For the text-containing cell, return its midpoint in (X, Y) coordinate format. 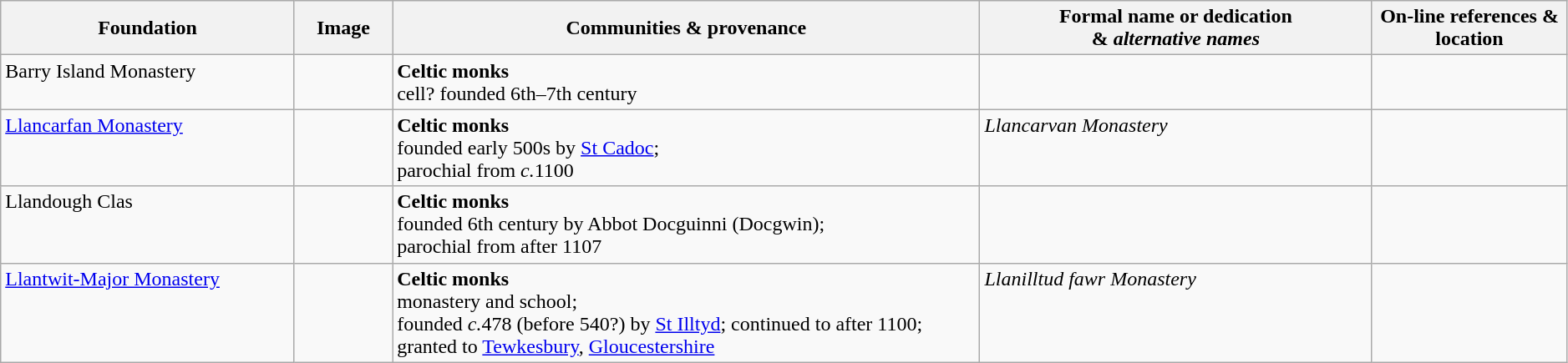
Llandough Clas (148, 224)
Celtic monksmonastery and school;founded c.478 (before 540?) by St Illtyd; continued to after 1100;granted to Tewkesbury, Gloucestershire (687, 312)
Foundation (148, 28)
Llanilltud fawr Monastery (1176, 312)
Celtic monksfounded 6th century by Abbot Docguinni (Docgwin);parochial from after 1107 (687, 224)
Celtic monkscell? founded 6th–7th century (687, 82)
Llantwit-Major Monastery (148, 312)
Communities & provenance (687, 28)
Llancarvan Monastery (1176, 148)
Llancarfan Monastery (148, 148)
Celtic monksfounded early 500s by St Cadoc;parochial from c.1100 (687, 148)
On-line references & location (1469, 28)
Barry Island Monastery (148, 82)
Image (343, 28)
Formal name or dedication & alternative names (1176, 28)
